Locate the cell with the specified text and output its [x, y] center coordinate. 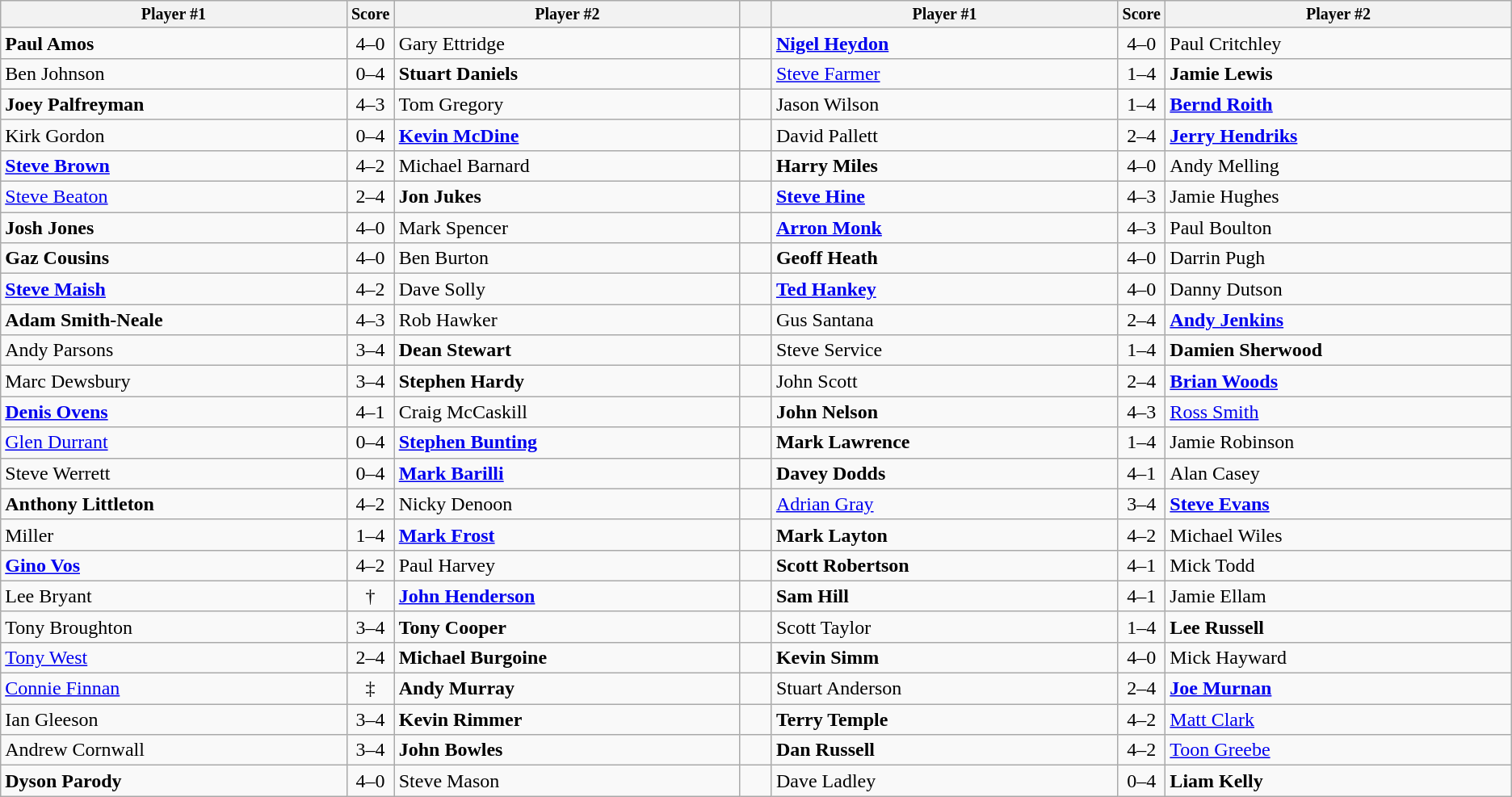
David Pallett [944, 135]
Tony Broughton [174, 627]
Steve Evans [1338, 504]
Jamie Hughes [1338, 197]
Miller [174, 535]
Tony Cooper [567, 627]
Adrian Gray [944, 504]
Liam Kelly [1338, 781]
Andrew Cornwall [174, 750]
John Henderson [567, 596]
Geoff Heath [944, 258]
Gary Ettridge [567, 43]
Michael Burgoine [567, 657]
Jamie Lewis [1338, 73]
‡ [370, 689]
Steve Farmer [944, 73]
Arron Monk [944, 228]
Denis Ovens [174, 412]
Joey Palfreyman [174, 104]
Jamie Ellam [1338, 596]
Michael Wiles [1338, 535]
Dean Stewart [567, 350]
John Bowles [567, 750]
Harry Miles [944, 166]
Gaz Cousins [174, 258]
Steve Hine [944, 197]
Sam Hill [944, 596]
Mark Layton [944, 535]
Ted Hankey [944, 289]
Steve Maish [174, 289]
Ben Johnson [174, 73]
Steve Beaton [174, 197]
Paul Amos [174, 43]
Rob Hawker [567, 320]
Stuart Anderson [944, 689]
Paul Boulton [1338, 228]
Kevin McDine [567, 135]
Brian Woods [1338, 381]
Steve Mason [567, 781]
Mark Barilli [567, 473]
Stephen Hardy [567, 381]
Alan Casey [1338, 473]
Dan Russell [944, 750]
Stephen Bunting [567, 443]
Ross Smith [1338, 412]
Andy Parsons [174, 350]
Terry Temple [944, 719]
Matt Clark [1338, 719]
Danny Dutson [1338, 289]
Joe Murnan [1338, 689]
Mick Hayward [1338, 657]
Mark Lawrence [944, 443]
John Scott [944, 381]
Toon Greebe [1338, 750]
John Nelson [944, 412]
Tom Gregory [567, 104]
Ian Gleeson [174, 719]
Paul Harvey [567, 565]
Mark Spencer [567, 228]
Paul Critchley [1338, 43]
Davey Dodds [944, 473]
Lee Russell [1338, 627]
Nicky Denoon [567, 504]
Dave Solly [567, 289]
Kevin Rimmer [567, 719]
Damien Sherwood [1338, 350]
Mark Frost [567, 535]
Kirk Gordon [174, 135]
Tony West [174, 657]
Steve Werrett [174, 473]
Connie Finnan [174, 689]
Glen Durrant [174, 443]
Jason Wilson [944, 104]
Mick Todd [1338, 565]
Scott Taylor [944, 627]
Adam Smith-Neale [174, 320]
Bernd Roith [1338, 104]
Andy Melling [1338, 166]
Gus Santana [944, 320]
Darrin Pugh [1338, 258]
Craig McCaskill [567, 412]
Anthony Littleton [174, 504]
Kevin Simm [944, 657]
Dave Ladley [944, 781]
Ben Burton [567, 258]
Michael Barnard [567, 166]
Josh Jones [174, 228]
Marc Dewsbury [174, 381]
Stuart Daniels [567, 73]
Jamie Robinson [1338, 443]
Steve Service [944, 350]
Nigel Heydon [944, 43]
Gino Vos [174, 565]
† [370, 596]
Jerry Hendriks [1338, 135]
Andy Murray [567, 689]
Scott Robertson [944, 565]
Dyson Parody [174, 781]
Jon Jukes [567, 197]
Andy Jenkins [1338, 320]
Steve Brown [174, 166]
Lee Bryant [174, 596]
